Identify which cell holds the provided text, then report its [x, y] central coordinate. 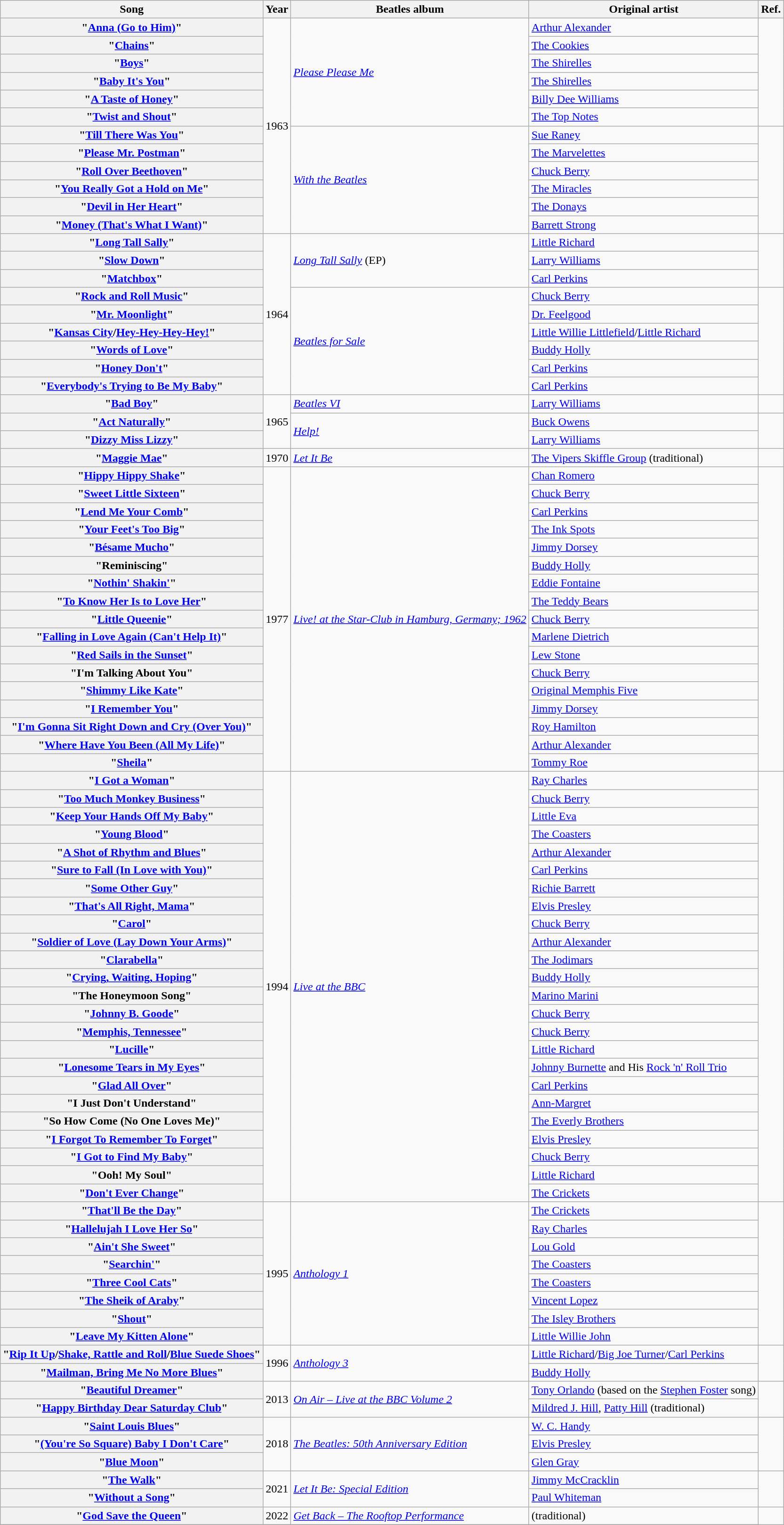
"That's All Right, Mama" [132, 906]
"Red Sails in the Sunset" [132, 655]
Little Willie John [643, 1336]
"Too Much Monkey Business" [132, 799]
Mildred J. Hill, Patty Hill (traditional) [643, 1408]
Billy Dee Williams [643, 99]
1995 [277, 1273]
"Young Blood" [132, 834]
The Isley Brothers [643, 1318]
"Blue Moon" [132, 1462]
"Crying, Waiting, Hoping" [132, 978]
Richie Barrett [643, 888]
Help! [410, 431]
"I Got a Woman" [132, 780]
Lou Gold [643, 1247]
"Bésame Mucho" [132, 547]
"Bad Boy" [132, 404]
"That'll Be the Day" [132, 1211]
1970 [277, 457]
"Shout" [132, 1318]
"Mailman, Bring Me No More Blues" [132, 1372]
On Air – Live at the BBC Volume 2 [410, 1399]
Anthology 3 [410, 1363]
"A Taste of Honey" [132, 99]
W. C. Handy [643, 1426]
Get Back – The Rooftop Performance [410, 1516]
"You Really Got a Hold on Me" [132, 188]
"Glad All Over" [132, 1085]
"Lend Me Your Comb" [132, 511]
"Mr. Moonlight" [132, 314]
"Don't Ever Change" [132, 1193]
"Reminiscing" [132, 565]
"Dizzy Miss Lizzy" [132, 440]
"The Walk" [132, 1480]
"Devil in Her Heart" [132, 206]
"Falling in Love Again (Can't Help It)" [132, 637]
The Everly Brothers [643, 1121]
"Chains" [132, 45]
"God Save the Queen" [132, 1516]
"Without a Song" [132, 1498]
Year [277, 9]
Buck Owens [643, 422]
"Keep Your Hands Off My Baby" [132, 816]
2018 [277, 1444]
"A Shot of Rhythm and Blues" [132, 852]
"Carol" [132, 924]
Beatles album [410, 9]
"The Honeymoon Song" [132, 995]
Tommy Roe [643, 762]
"Sheila" [132, 762]
"Shimmy Like Kate" [132, 691]
Glen Gray [643, 1462]
The Beatles: 50th Anniversary Edition [410, 1444]
Beatles for Sale [410, 341]
Please Please Me [410, 72]
"Maggie Mae" [132, 457]
"Clarabella" [132, 960]
"Please Mr. Postman" [132, 153]
The Miracles [643, 188]
2021 [277, 1489]
"Some Other Guy" [132, 888]
"Your Feet's Too Big" [132, 530]
"Words of Love" [132, 350]
Paul Whiteman [643, 1498]
Marlene Dietrich [643, 637]
The Cookies [643, 45]
"Soldier of Love (Lay Down Your Arms)" [132, 942]
Roy Hamilton [643, 726]
2013 [277, 1399]
Sue Raney [643, 135]
The Donays [643, 206]
"Searchin'" [132, 1264]
"Sweet Little Sixteen" [132, 493]
"Rip It Up/Shake, Rattle and Roll/Blue Suede Shoes" [132, 1354]
Dr. Feelgood [643, 314]
Jimmy McCracklin [643, 1480]
"Till There Was You" [132, 135]
Vincent Lopez [643, 1300]
Chan Romero [643, 475]
"Saint Louis Blues" [132, 1426]
"Rock and Roll Music" [132, 296]
"Memphis, Tennessee" [132, 1031]
"Act Naturally" [132, 422]
"Little Queenie" [132, 619]
"I'm Talking About You" [132, 673]
Marino Marini [643, 995]
Live at the BBC [410, 987]
The Ink Spots [643, 530]
"Leave My Kitten Alone" [132, 1336]
Little Richard/Big Joe Turner/Carl Perkins [643, 1354]
"To Know Her Is to Love Her" [132, 601]
"Happy Birthday Dear Saturday Club" [132, 1408]
"I Forgot To Remember To Forget" [132, 1139]
Anthology 1 [410, 1273]
Let It Be: Special Edition [410, 1489]
"Anna (Go to Him)" [132, 27]
1965 [277, 422]
Little Willie Littlefield/Little Richard [643, 332]
Beatles VI [410, 404]
Original artist [643, 9]
(traditional) [643, 1516]
"Lonesome Tears in My Eyes" [132, 1067]
"Three Cool Cats" [132, 1282]
Eddie Fontaine [643, 583]
"Johnny B. Goode" [132, 1013]
"Hallelujah I Love Her So" [132, 1229]
"Ain't She Sweet" [132, 1247]
Lew Stone [643, 655]
"The Sheik of Araby" [132, 1300]
Tony Orlando (based on the Stephen Foster song) [643, 1390]
"Slow Down" [132, 261]
The Teddy Bears [643, 601]
Johnny Burnette and His Rock 'n' Roll Trio [643, 1067]
"Sure to Fall (In Love with You)" [132, 870]
"So How Come (No One Loves Me)" [132, 1121]
"Boys" [132, 63]
1994 [277, 987]
Let It Be [410, 457]
"Lucille" [132, 1049]
"Matchbox" [132, 278]
Song [132, 9]
The Top Notes [643, 117]
"Ooh! My Soul" [132, 1175]
2022 [277, 1516]
1977 [277, 619]
"Twist and Shout" [132, 117]
Ann-Margret [643, 1103]
"Honey Don't" [132, 368]
Long Tall Sally (EP) [410, 261]
"Hippy Hippy Shake" [132, 475]
Barrett Strong [643, 225]
"Money (That's What I Want)" [132, 225]
Original Memphis Five [643, 691]
"Everybody's Trying to Be My Baby" [132, 386]
"I'm Gonna Sit Right Down and Cry (Over You)" [132, 726]
"I Got to Find My Baby" [132, 1157]
"Where Have You Been (All My Life)" [132, 744]
"Roll Over Beethoven" [132, 171]
"Baby It's You" [132, 81]
The Marvelettes [643, 153]
"Long Tall Sally" [132, 243]
"(You're So Square) Baby I Don't Care" [132, 1444]
"Nothin' Shakin'" [132, 583]
Little Eva [643, 816]
With the Beatles [410, 179]
The Vipers Skiffle Group (traditional) [643, 457]
"Beautiful Dreamer" [132, 1390]
Ref. [771, 9]
"I Remember You" [132, 709]
1996 [277, 1363]
Live! at the Star-Club in Hamburg, Germany; 1962 [410, 619]
1964 [277, 315]
"Kansas City/Hey-Hey-Hey-Hey!" [132, 332]
1963 [277, 126]
"I Just Don't Understand" [132, 1103]
The Jodimars [643, 960]
